Search for the cell housing the specified text and yield its [x, y] center coordinate. 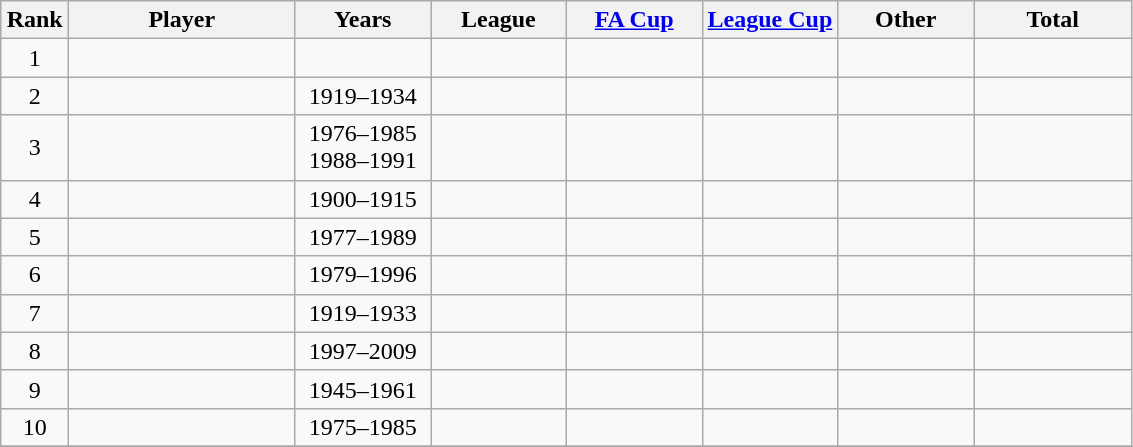
Other [906, 20]
1900–1915 [363, 199]
Rank [35, 20]
Player [182, 20]
4 [35, 199]
League Cup [770, 20]
1997–2009 [363, 351]
1919–1933 [363, 313]
7 [35, 313]
1976–19851988–1991 [363, 148]
6 [35, 275]
3 [35, 148]
1975–1985 [363, 427]
Years [363, 20]
9 [35, 389]
1979–1996 [363, 275]
2 [35, 96]
1945–1961 [363, 389]
Total [1053, 20]
8 [35, 351]
1977–1989 [363, 237]
1919–1934 [363, 96]
10 [35, 427]
5 [35, 237]
FA Cup [634, 20]
League [499, 20]
1 [35, 58]
